Scan for the cell matching the given text and deliver its [X, Y] coordinate at center. 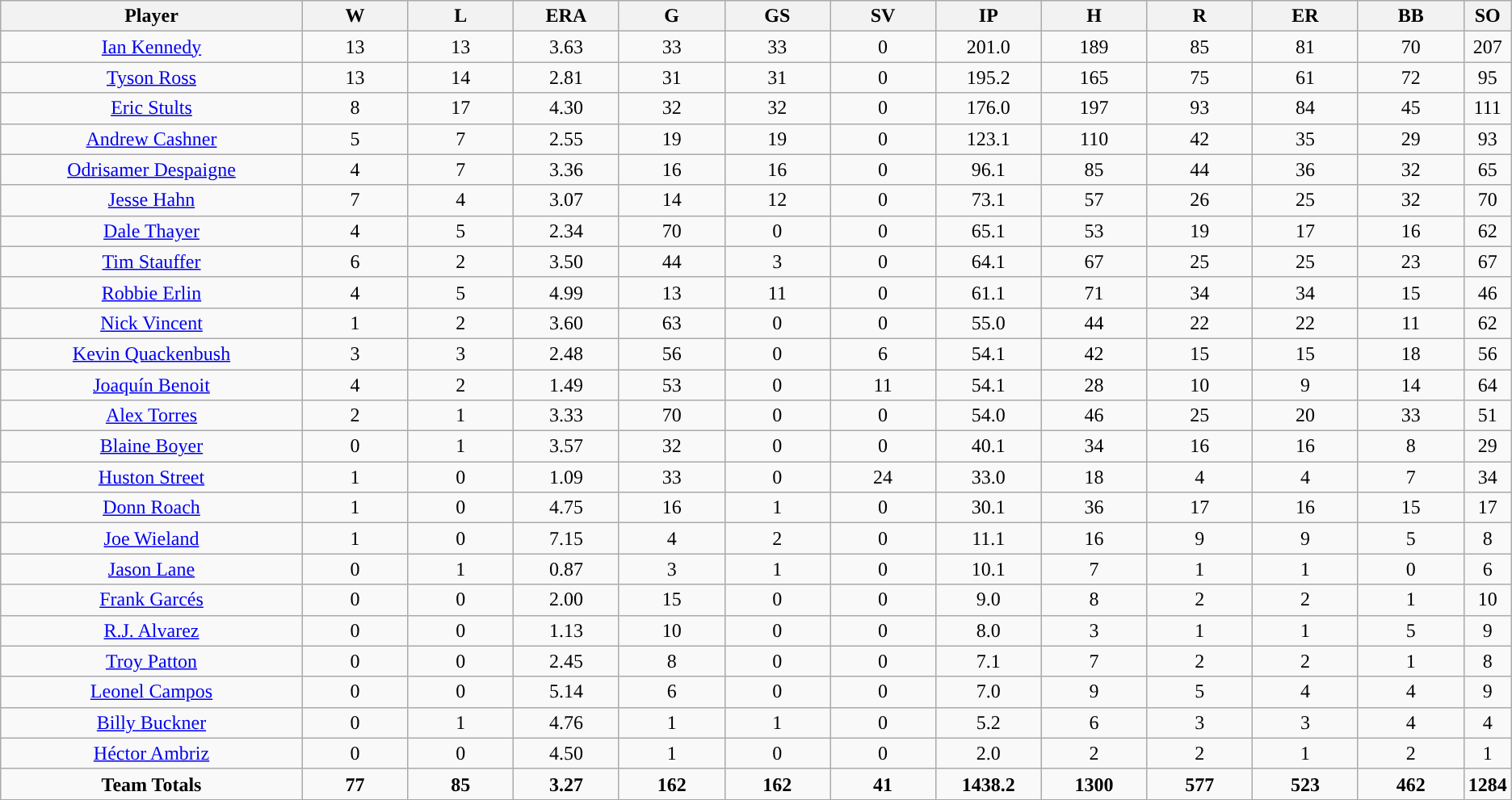
H [1094, 16]
4.99 [567, 292]
4.30 [567, 108]
L [460, 16]
23 [1410, 262]
111 [1488, 108]
SV [884, 16]
8.0 [989, 630]
W [355, 16]
IP [989, 16]
45 [1410, 108]
207 [1488, 47]
0.87 [567, 569]
Joe Wieland [152, 538]
3.33 [567, 416]
Huston Street [152, 477]
57 [1094, 200]
Kevin Quackenbush [152, 354]
Jesse Hahn [152, 200]
1300 [1094, 784]
96.1 [989, 170]
28 [1094, 385]
165 [1094, 77]
577 [1200, 784]
63 [672, 323]
3.27 [567, 784]
65 [1488, 170]
Billy Buckner [152, 723]
Jason Lane [152, 569]
2.0 [989, 753]
30.1 [989, 508]
1.13 [567, 630]
73.1 [989, 200]
1.49 [567, 385]
Tyson Ross [152, 77]
2.48 [567, 354]
Andrew Cashner [152, 139]
3.60 [567, 323]
523 [1305, 784]
201.0 [989, 47]
26 [1200, 200]
462 [1410, 784]
65.1 [989, 231]
Dale Thayer [152, 231]
4.50 [567, 753]
Player [152, 16]
10.1 [989, 569]
3.57 [567, 446]
11.1 [989, 538]
9.0 [989, 600]
Blaine Boyer [152, 446]
4.75 [567, 508]
61.1 [989, 292]
1.09 [567, 477]
5.14 [567, 692]
3.50 [567, 262]
Robbie Erlin [152, 292]
Frank Garcés [152, 600]
R [1200, 16]
20 [1305, 416]
2.34 [567, 231]
Alex Torres [152, 416]
197 [1094, 108]
GS [777, 16]
4.76 [567, 723]
35 [1305, 139]
G [672, 16]
SO [1488, 16]
Troy Patton [152, 661]
7.15 [567, 538]
51 [1488, 416]
Leonel Campos [152, 692]
ER [1305, 16]
77 [355, 784]
3.63 [567, 47]
Nick Vincent [152, 323]
40.1 [989, 446]
7.0 [989, 692]
12 [777, 200]
64 [1488, 385]
Tim Stauffer [152, 262]
189 [1094, 47]
54.0 [989, 416]
176.0 [989, 108]
41 [884, 784]
71 [1094, 292]
33.0 [989, 477]
2.55 [567, 139]
2.45 [567, 661]
R.J. Alvarez [152, 630]
72 [1410, 77]
61 [1305, 77]
1284 [1488, 784]
Donn Roach [152, 508]
3.07 [567, 200]
Odrisamer Despaigne [152, 170]
75 [1200, 77]
Eric Stults [152, 108]
195.2 [989, 77]
123.1 [989, 139]
95 [1488, 77]
2.81 [567, 77]
1438.2 [989, 784]
Joaquín Benoit [152, 385]
Ian Kennedy [152, 47]
BB [1410, 16]
24 [884, 477]
110 [1094, 139]
5.2 [989, 723]
Team Totals [152, 784]
ERA [567, 16]
3.36 [567, 170]
55.0 [989, 323]
84 [1305, 108]
64.1 [989, 262]
81 [1305, 47]
7.1 [989, 661]
Héctor Ambriz [152, 753]
2.00 [567, 600]
